Detect which cell encompasses the target text, then output its [X, Y] center coordinate. 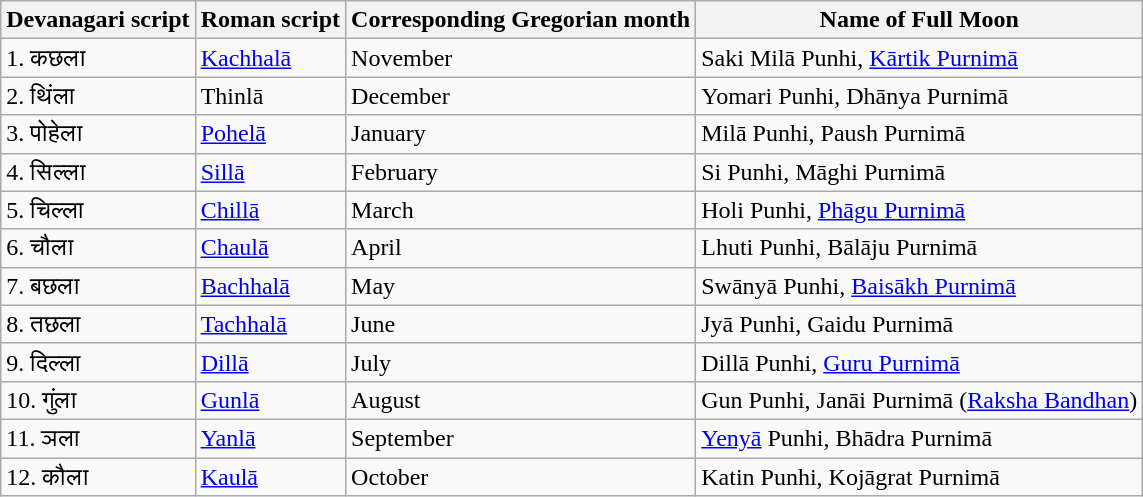
12. कौला [98, 477]
April [521, 248]
January [521, 134]
May [521, 286]
Dillā Punhi, Guru Purnimā [920, 362]
Si Punhi, Māghi Purnimā [920, 172]
Gunlā [270, 400]
11. ञला [98, 438]
Swānyā Punhi, Baisākh Purnimā [920, 286]
Tachhalā [270, 324]
Kaulā [270, 477]
Sillā [270, 172]
Bachhalā [270, 286]
Saki Milā Punhi, Kārtik Purnimā [920, 58]
3. पोहेला [98, 134]
Corresponding Gregorian month [521, 20]
5. चिल्ला [98, 210]
Yenyā Punhi, Bhādra Purnimā [920, 438]
Kachhalā [270, 58]
November [521, 58]
September [521, 438]
Holi Punhi, Phāgu Purnimā [920, 210]
Roman script [270, 20]
Milā Punhi, Paush Purnimā [920, 134]
December [521, 96]
Jyā Punhi, Gaidu Purnimā [920, 324]
June [521, 324]
Devanagari script [98, 20]
Chillā [270, 210]
Gun Punhi, Janāi Purnimā (Raksha Bandhan) [920, 400]
Katin Punhi, Kojāgrat Purnimā [920, 477]
Lhuti Punhi, Bālāju Purnimā [920, 248]
February [521, 172]
Chaulā [270, 248]
August [521, 400]
Dillā [270, 362]
Name of Full Moon [920, 20]
10. गुंला [98, 400]
Pohelā [270, 134]
8. तछला [98, 324]
Thinlā [270, 96]
July [521, 362]
9. दिल्ला [98, 362]
2. थिंला [98, 96]
October [521, 477]
7. बछला [98, 286]
6. चौला [98, 248]
Yanlā [270, 438]
4. सिल्ला [98, 172]
1. कछला [98, 58]
March [521, 210]
Yomari Punhi, Dhānya Purnimā [920, 96]
